Provide the [x, y] coordinate of the cell's center where the given text is located.  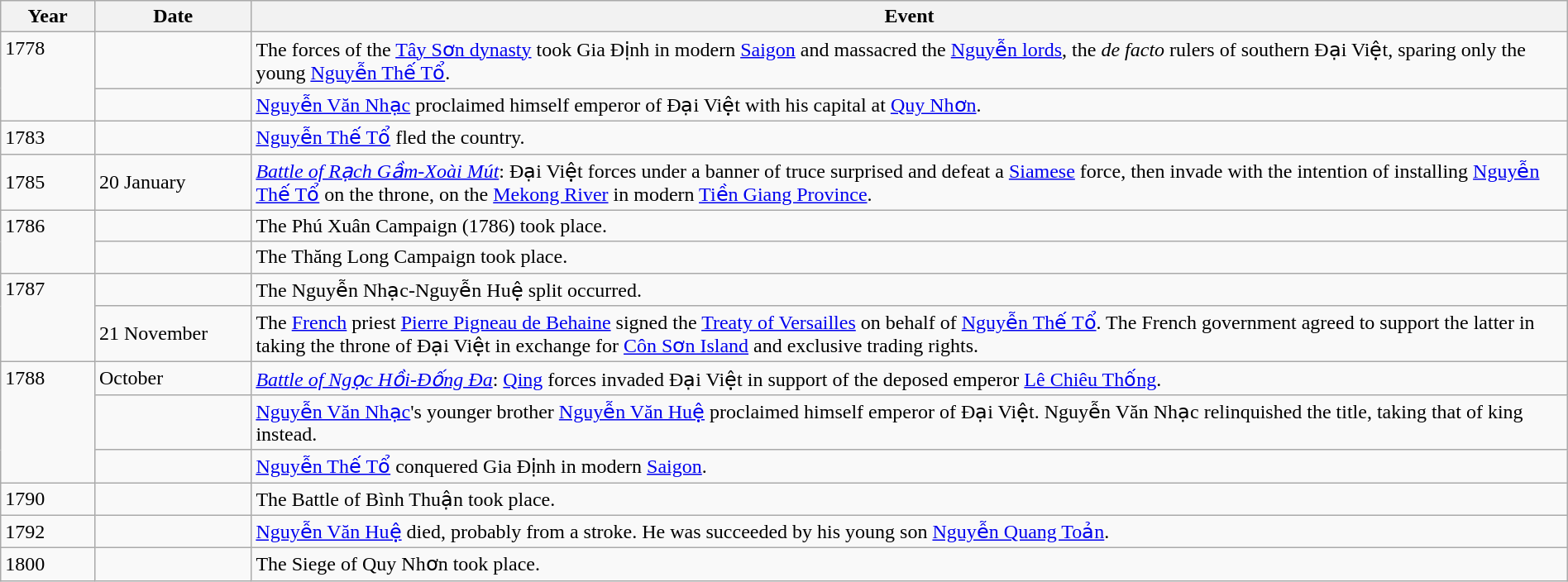
Date [172, 17]
1790 [48, 499]
1792 [48, 532]
October [172, 379]
1778 [48, 77]
Nguyễn Thế Tổ fled the country. [910, 137]
1786 [48, 241]
Event [910, 17]
21 November [172, 334]
20 January [172, 182]
The Phú Xuân Campaign (1786) took place. [910, 226]
The Nguyễn Nhạc-Nguyễn Huệ split occurred. [910, 289]
1787 [48, 317]
The Battle of Bình Thuận took place. [910, 499]
1788 [48, 422]
1800 [48, 565]
Year [48, 17]
Nguyễn Thế Tổ conquered Gia Định in modern Saigon. [910, 466]
The Siege of Quy Nhơn took place. [910, 565]
The Thăng Long Campaign took place. [910, 257]
Battle of Ngọc Hồi-Đống Đa: Qing forces invaded Đại Việt in support of the deposed emperor Lê Chiêu Thống. [910, 379]
Nguyễn Văn Huệ died, probably from a stroke. He was succeeded by his young son Nguyễn Quang Toản. [910, 532]
1785 [48, 182]
Nguyễn Văn Nhạc proclaimed himself emperor of Đại Việt with his capital at Quy Nhơn. [910, 105]
1783 [48, 137]
